For the text-containing cell, return its midpoint in [x, y] coordinate format. 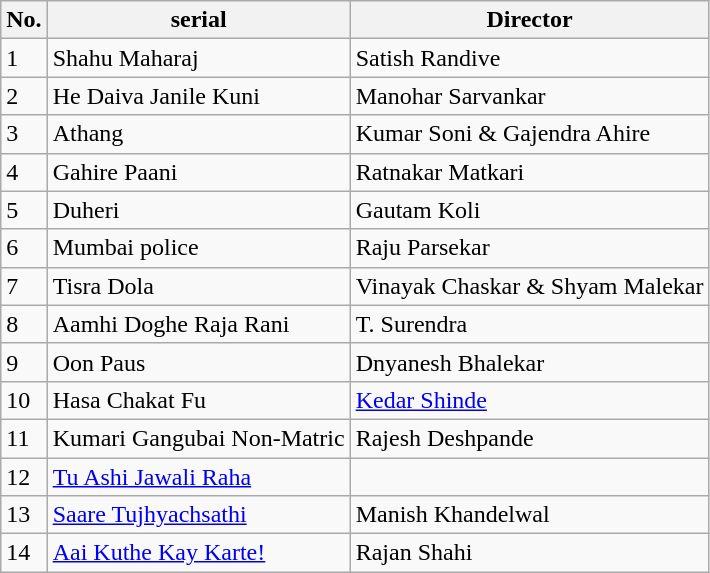
8 [24, 324]
Kumari Gangubai Non-Matric [198, 438]
Aai Kuthe Kay Karte! [198, 553]
Aamhi Doghe Raja Rani [198, 324]
Tu Ashi Jawali Raha [198, 477]
Athang [198, 134]
Rajesh Deshpande [530, 438]
3 [24, 134]
Mumbai police [198, 248]
Duheri [198, 210]
1 [24, 58]
Dnyanesh Bhalekar [530, 362]
Shahu Maharaj [198, 58]
Kumar Soni & Gajendra Ahire [530, 134]
Manohar Sarvankar [530, 96]
2 [24, 96]
Gautam Koli [530, 210]
5 [24, 210]
10 [24, 400]
Manish Khandelwal [530, 515]
T. Surendra [530, 324]
Vinayak Chaskar & Shyam Malekar [530, 286]
Oon Paus [198, 362]
4 [24, 172]
Raju Parsekar [530, 248]
13 [24, 515]
6 [24, 248]
Kedar Shinde [530, 400]
7 [24, 286]
Director [530, 20]
14 [24, 553]
9 [24, 362]
He Daiva Janile Kuni [198, 96]
Satish Randive [530, 58]
No. [24, 20]
Gahire Paani [198, 172]
12 [24, 477]
Rajan Shahi [530, 553]
Hasa Chakat Fu [198, 400]
11 [24, 438]
serial [198, 20]
Tisra Dola [198, 286]
Saare Tujhyachsathi [198, 515]
Ratnakar Matkari [530, 172]
